Search for the cell housing the specified text and yield its (X, Y) center coordinate. 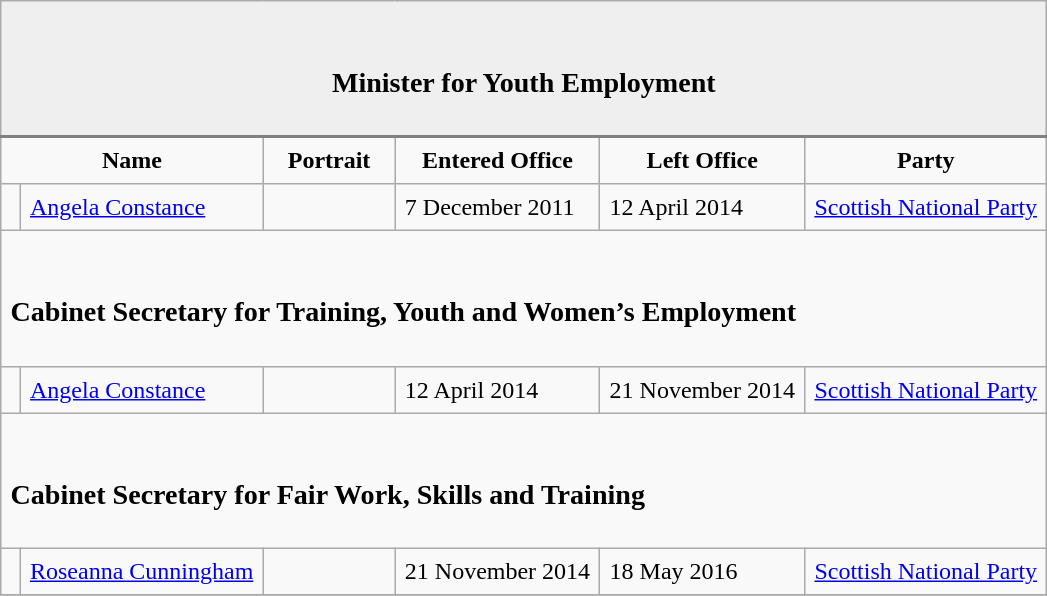
18 May 2016 (702, 572)
Cabinet Secretary for Fair Work, Skills and Training (524, 481)
Party (926, 160)
Portrait (329, 160)
Minister for Youth Employment (524, 69)
Name (132, 160)
7 December 2011 (498, 207)
Entered Office (498, 160)
Cabinet Secretary for Training, Youth and Women’s Employment (524, 299)
Left Office (702, 160)
Roseanna Cunningham (142, 572)
